Detect which cell encompasses the target text, then output its (X, Y) center coordinate. 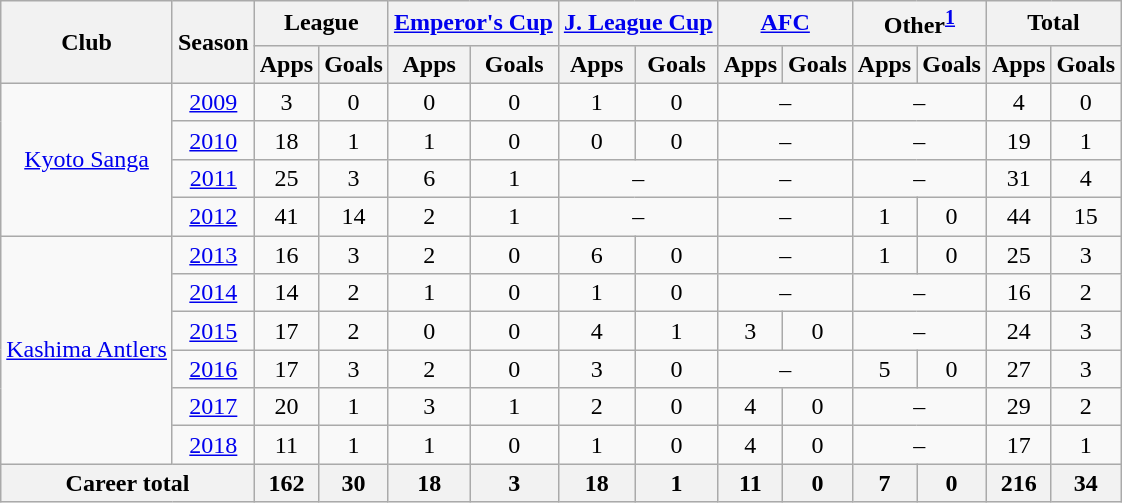
34 (1086, 483)
20 (286, 407)
24 (1018, 331)
Kyoto Sanga (87, 159)
19 (1018, 140)
2015 (213, 331)
2009 (213, 102)
41 (286, 217)
Total (1053, 24)
AFC (785, 24)
Emperor's Cup (473, 24)
League (321, 24)
2016 (213, 369)
Season (213, 42)
2017 (213, 407)
7 (884, 483)
2014 (213, 293)
2011 (213, 178)
31 (1018, 178)
2010 (213, 140)
Other1 (919, 24)
15 (1086, 217)
30 (354, 483)
Kashima Antlers (87, 350)
2018 (213, 445)
216 (1018, 483)
Career total (128, 483)
29 (1018, 407)
5 (884, 369)
2013 (213, 255)
27 (1018, 369)
Club (87, 42)
44 (1018, 217)
2012 (213, 217)
J. League Cup (638, 24)
162 (286, 483)
